Determine the (X, Y) coordinate at the center of the cell enclosing the given text.  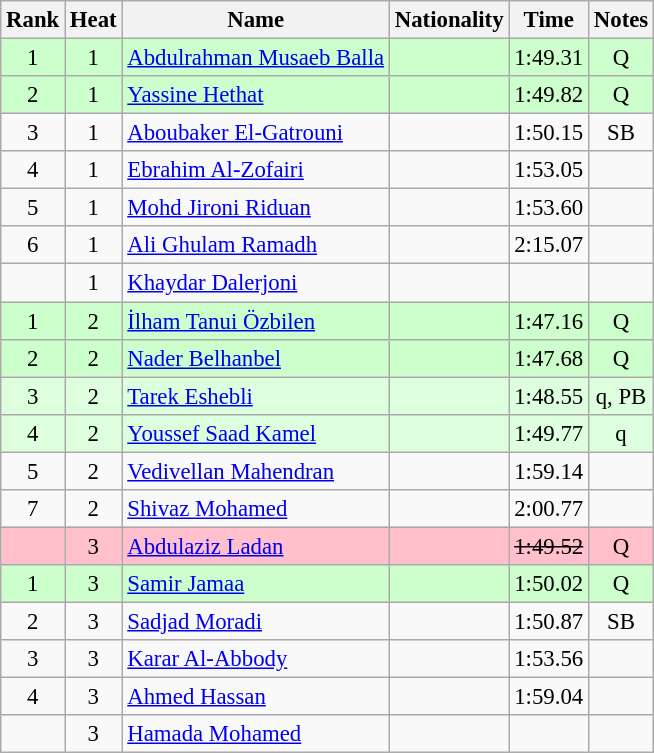
7 (33, 509)
1:49.31 (549, 58)
1:47.16 (549, 321)
1:53.60 (549, 208)
q, PB (620, 396)
1:50.87 (549, 621)
1:49.77 (549, 433)
Rank (33, 20)
Vedivellan Mahendran (256, 471)
Ahmed Hassan (256, 697)
1:47.68 (549, 358)
Time (549, 20)
6 (33, 245)
Karar Al-Abbody (256, 659)
Abdulrahman Musaeb Balla (256, 58)
Notes (620, 20)
1:49.52 (549, 546)
Name (256, 20)
Sadjad Moradi (256, 621)
Aboubaker El-Gatrouni (256, 133)
Samir Jamaa (256, 584)
1:50.02 (549, 584)
İlham Tanui Özbilen (256, 321)
Mohd Jironi Riduan (256, 208)
1:48.55 (549, 396)
1:49.82 (549, 95)
Shivaz Mohamed (256, 509)
Khaydar Dalerjoni (256, 283)
Nationality (448, 20)
1:53.05 (549, 170)
Hamada Mohamed (256, 734)
Ali Ghulam Ramadh (256, 245)
Abdulaziz Ladan (256, 546)
1:59.04 (549, 697)
Yassine Hethat (256, 95)
2:00.77 (549, 509)
q (620, 433)
1:59.14 (549, 471)
Tarek Eshebli (256, 396)
Nader Belhanbel (256, 358)
1:50.15 (549, 133)
Youssef Saad Kamel (256, 433)
1:53.56 (549, 659)
Ebrahim Al-Zofairi (256, 170)
2:15.07 (549, 245)
Heat (94, 20)
